Extract the [X, Y] coordinate from the center of the cell holding the provided text.  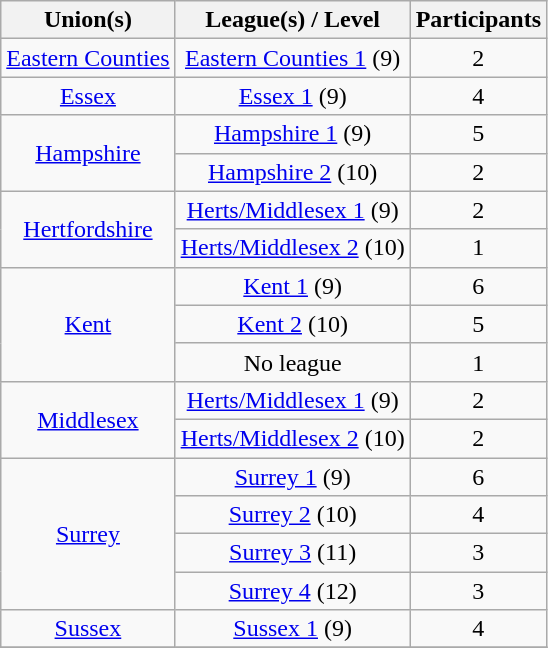
Surrey [88, 534]
Hampshire 2 (10) [292, 172]
Kent 1 (9) [292, 286]
Eastern Counties [88, 58]
Sussex 1 (9) [292, 629]
Middlesex [88, 419]
Kent [88, 324]
Surrey 3 (11) [292, 553]
Hampshire [88, 153]
Surrey 1 (9) [292, 477]
Sussex [88, 629]
Eastern Counties 1 (9) [292, 58]
No league [292, 362]
Hertfordshire [88, 229]
Hampshire 1 (9) [292, 134]
Union(s) [88, 20]
Surrey 4 (12) [292, 591]
Surrey 2 (10) [292, 515]
Participants [478, 20]
Essex 1 (9) [292, 96]
Essex [88, 96]
League(s) / Level [292, 20]
Kent 2 (10) [292, 324]
